Find where the given text appears and provide that cell's center as [x, y] coordinate. 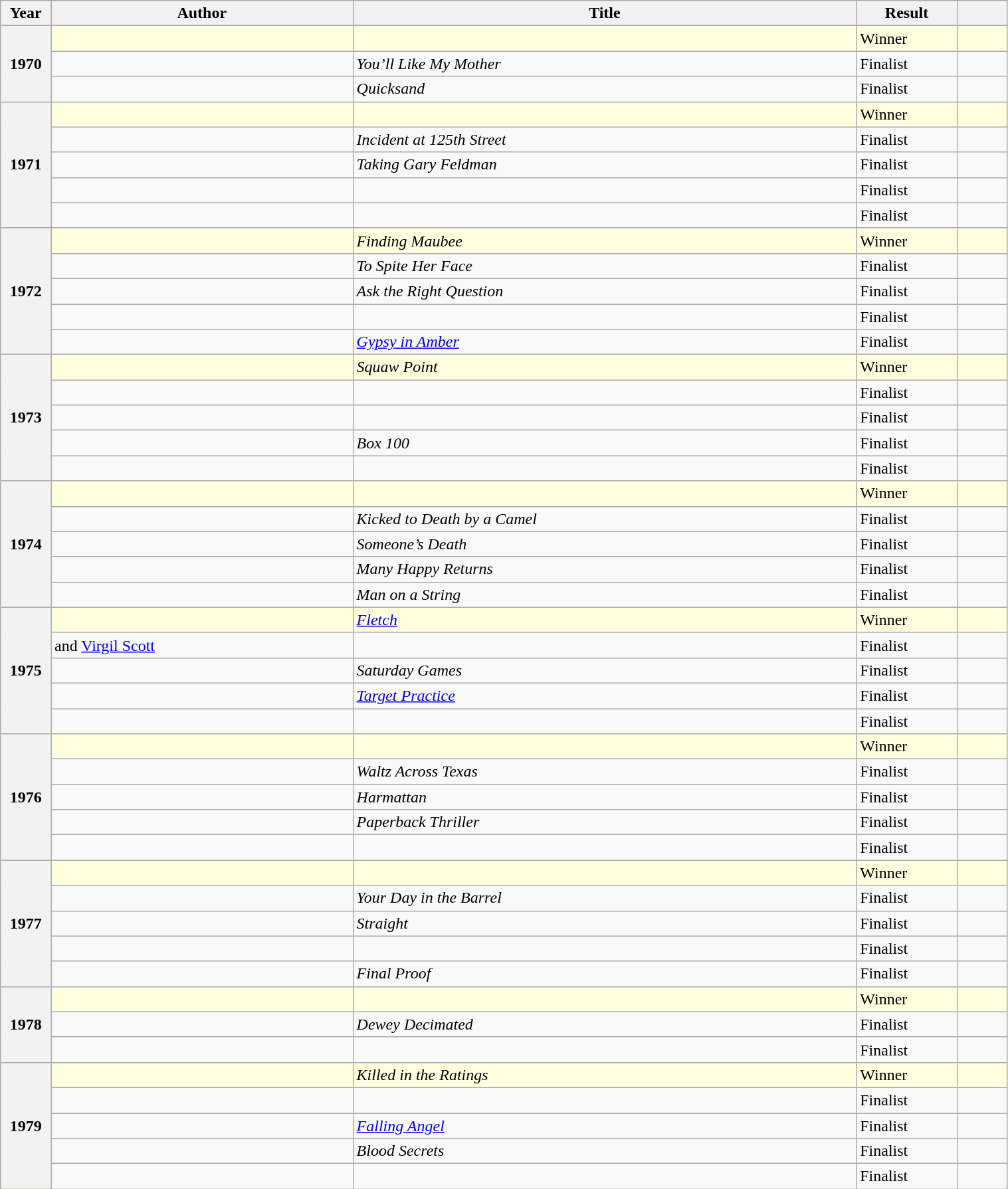
Dewey Decimated [605, 1024]
1976 [26, 797]
To Spite Her Face [605, 266]
Fletch [605, 620]
Paperback Thriller [605, 822]
Author [202, 13]
Your Day in the Barrel [605, 898]
Squaw Point [605, 367]
Gypsy in Amber [605, 342]
and Virgil Scott [202, 645]
Saturday Games [605, 670]
Box 100 [605, 443]
Straight [605, 923]
1974 [26, 544]
Waltz Across Texas [605, 772]
Man on a String [605, 594]
Target Practice [605, 695]
Year [26, 13]
Blood Secrets [605, 1151]
1970 [26, 64]
Falling Angel [605, 1126]
Killed in the Ratings [605, 1075]
Finding Maubee [605, 240]
Title [605, 13]
1972 [26, 291]
Result [907, 13]
1973 [26, 418]
Someone’s Death [605, 544]
1971 [26, 165]
Incident at 125th Street [605, 139]
Harmattan [605, 797]
1975 [26, 670]
Taking Gary Feldman [605, 165]
Quicksand [605, 89]
1977 [26, 923]
You’ll Like My Mother [605, 64]
Kicked to Death by a Camel [605, 519]
Final Proof [605, 974]
1979 [26, 1125]
1978 [26, 1024]
Ask the Right Question [605, 291]
Many Happy Returns [605, 569]
